Find where the given text appears and provide that cell's center as (X, Y) coordinate. 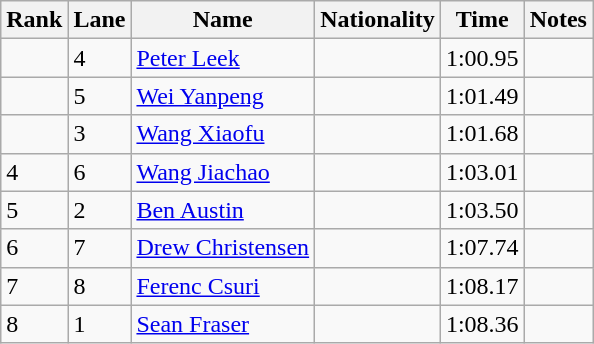
Wang Xiaofu (223, 134)
Drew Christensen (223, 248)
1:00.95 (482, 58)
Lane (100, 20)
1:01.49 (482, 96)
Peter Leek (223, 58)
Wang Jiachao (223, 172)
Rank (34, 20)
Wei Yanpeng (223, 96)
Ben Austin (223, 210)
2 (100, 210)
Time (482, 20)
1:08.17 (482, 286)
Nationality (378, 20)
Name (223, 20)
3 (100, 134)
Ferenc Csuri (223, 286)
Sean Fraser (223, 324)
1 (100, 324)
1:01.68 (482, 134)
Notes (558, 20)
1:03.01 (482, 172)
1:08.36 (482, 324)
1:07.74 (482, 248)
1:03.50 (482, 210)
